Output the [x, y] coordinate of the center of the cell containing the given text.  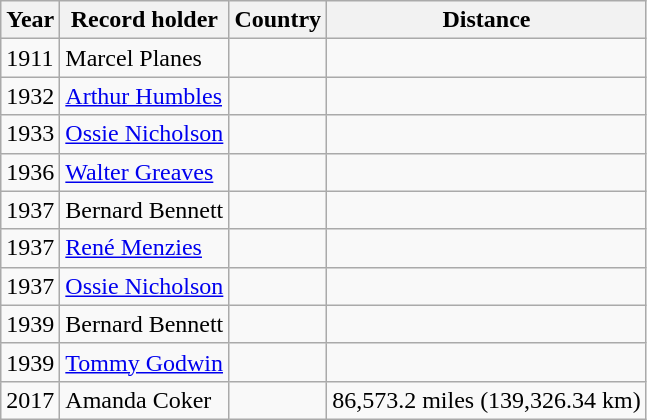
1933 [30, 134]
Tommy Godwin [144, 362]
Distance [487, 20]
1932 [30, 96]
René Menzies [144, 248]
Amanda Coker [144, 400]
86,573.2 miles (139,326.34 km) [487, 400]
Country [278, 20]
Record holder [144, 20]
1911 [30, 58]
Year [30, 20]
Walter Greaves [144, 172]
Arthur Humbles [144, 96]
1936 [30, 172]
2017 [30, 400]
Marcel Planes [144, 58]
